Search for the cell housing the specified text and yield its (X, Y) center coordinate. 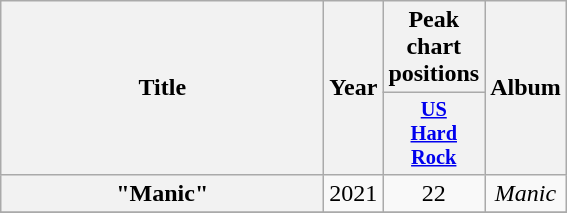
2021 (354, 193)
Title (162, 88)
22 (434, 193)
USHard Rock (434, 134)
Peak chart positions (434, 47)
"Manic" (162, 193)
Manic (526, 193)
Year (354, 88)
Album (526, 88)
